Find where the given text appears and provide that cell's center as (x, y) coordinate. 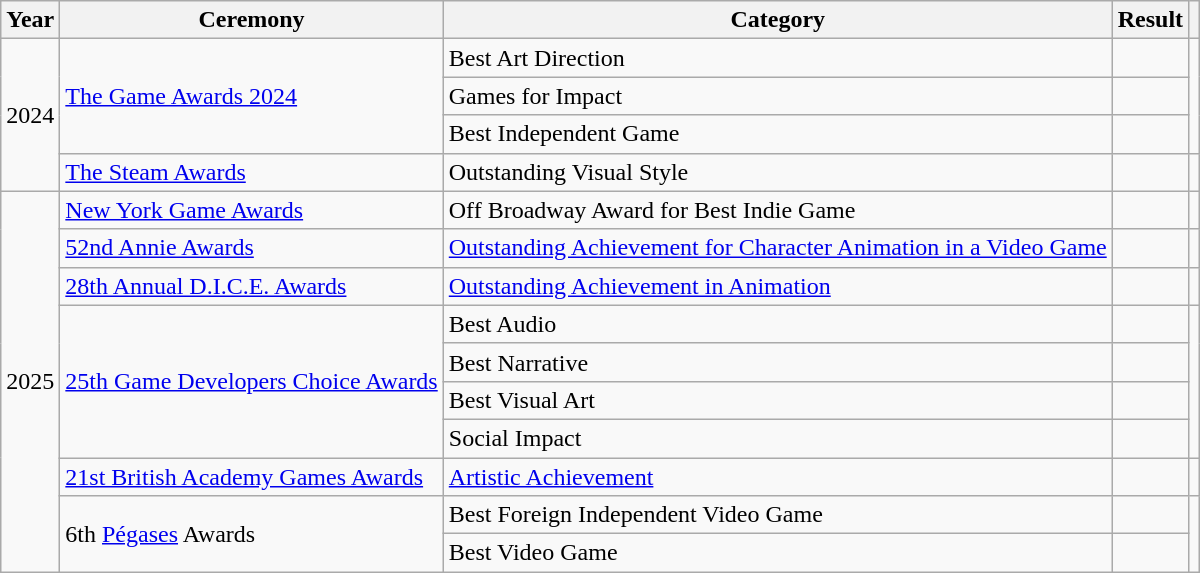
Best Art Direction (778, 58)
Best Visual Art (778, 400)
52nd Annie Awards (252, 248)
Games for Impact (778, 96)
New York Game Awards (252, 210)
Artistic Achievement (778, 477)
Social Impact (778, 438)
Outstanding Visual Style (778, 172)
Result (1150, 20)
The Game Awards 2024 (252, 96)
Best Independent Game (778, 134)
Ceremony (252, 20)
Best Narrative (778, 362)
Off Broadway Award for Best Indie Game (778, 210)
Outstanding Achievement for Character Animation in a Video Game (778, 248)
Best Video Game (778, 553)
25th Game Developers Choice Awards (252, 381)
Year (30, 20)
6th Pégases Awards (252, 534)
The Steam Awards (252, 172)
Outstanding Achievement in Animation (778, 286)
Category (778, 20)
28th Annual D.I.C.E. Awards (252, 286)
21st British Academy Games Awards (252, 477)
2024 (30, 115)
Best Foreign Independent Video Game (778, 515)
Best Audio (778, 324)
2025 (30, 382)
